Pinpoint the cell where the given text exists, returning its (x, y) midpoint coordinate. 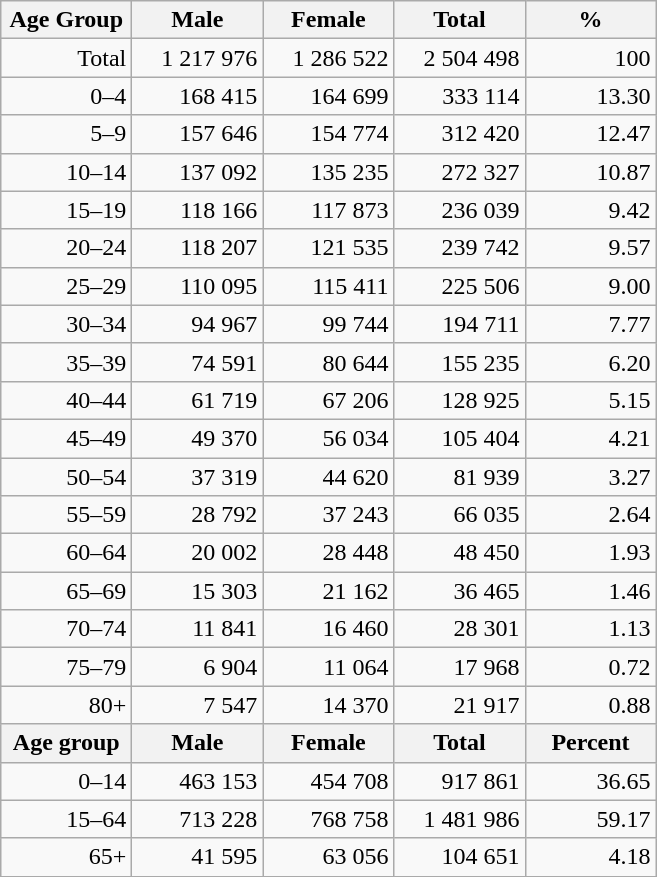
118 207 (198, 248)
17 968 (460, 667)
59.17 (590, 819)
1.13 (590, 629)
137 092 (198, 172)
70–74 (66, 629)
454 708 (328, 781)
14 370 (328, 705)
110 095 (198, 286)
168 415 (198, 96)
155 235 (460, 362)
15–19 (66, 210)
5.15 (590, 400)
81 939 (460, 477)
63 056 (328, 857)
80 644 (328, 362)
28 301 (460, 629)
75–79 (66, 667)
Age group (66, 743)
115 411 (328, 286)
20–24 (66, 248)
40–44 (66, 400)
21 162 (328, 591)
239 742 (460, 248)
117 873 (328, 210)
312 420 (460, 134)
66 035 (460, 515)
25–29 (66, 286)
1 286 522 (328, 58)
15 303 (198, 591)
61 719 (198, 400)
0.72 (590, 667)
2.64 (590, 515)
105 404 (460, 438)
2 504 498 (460, 58)
917 861 (460, 781)
41 595 (198, 857)
11 064 (328, 667)
104 651 (460, 857)
713 228 (198, 819)
7.77 (590, 324)
13.30 (590, 96)
236 039 (460, 210)
60–64 (66, 553)
49 370 (198, 438)
99 744 (328, 324)
225 506 (460, 286)
272 327 (460, 172)
128 925 (460, 400)
194 711 (460, 324)
1.46 (590, 591)
154 774 (328, 134)
0–14 (66, 781)
55–59 (66, 515)
1.93 (590, 553)
7 547 (198, 705)
67 206 (328, 400)
9.42 (590, 210)
12.47 (590, 134)
333 114 (460, 96)
37 243 (328, 515)
45–49 (66, 438)
15–64 (66, 819)
1 481 986 (460, 819)
37 319 (198, 477)
0.88 (590, 705)
% (590, 20)
65+ (66, 857)
20 002 (198, 553)
10.87 (590, 172)
30–34 (66, 324)
Percent (590, 743)
1 217 976 (198, 58)
28 792 (198, 515)
28 448 (328, 553)
35–39 (66, 362)
11 841 (198, 629)
94 967 (198, 324)
9.57 (590, 248)
135 235 (328, 172)
5–9 (66, 134)
4.21 (590, 438)
56 034 (328, 438)
121 535 (328, 248)
6.20 (590, 362)
16 460 (328, 629)
157 646 (198, 134)
21 917 (460, 705)
6 904 (198, 667)
10–14 (66, 172)
463 153 (198, 781)
74 591 (198, 362)
4.18 (590, 857)
768 758 (328, 819)
44 620 (328, 477)
80+ (66, 705)
0–4 (66, 96)
3.27 (590, 477)
118 166 (198, 210)
100 (590, 58)
164 699 (328, 96)
48 450 (460, 553)
Age Group (66, 20)
65–69 (66, 591)
50–54 (66, 477)
36 465 (460, 591)
36.65 (590, 781)
9.00 (590, 286)
